Determine the (x, y) coordinate at the center of the cell enclosing the given text.  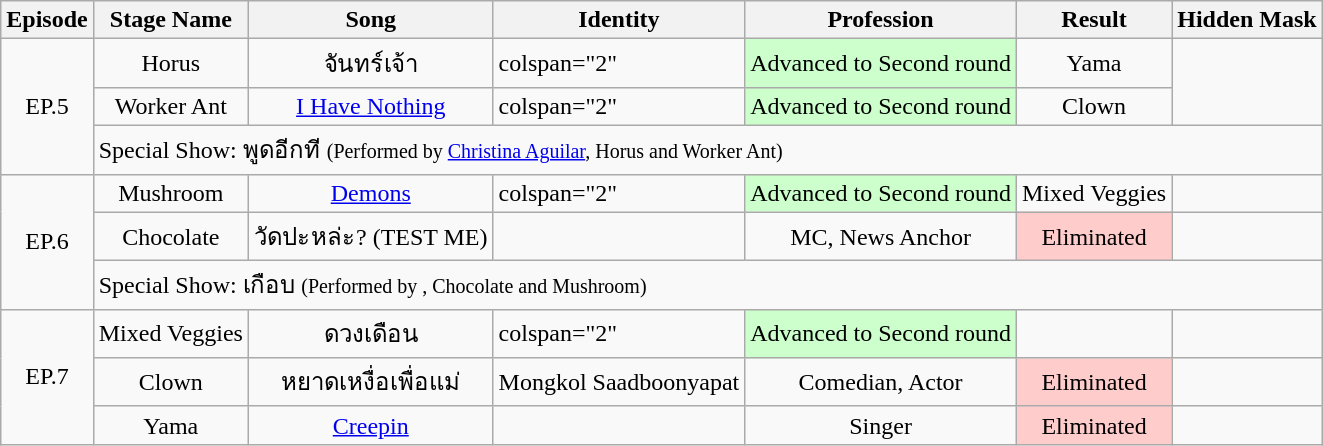
Result (1094, 20)
Demons (370, 193)
Comedian, Actor (881, 382)
Mushroom (170, 193)
Hidden Mask (1247, 20)
Creepin (370, 425)
EP.6 (47, 242)
I Have Nothing (370, 106)
Stage Name (170, 20)
Episode (47, 20)
Profession (881, 20)
MC, News Anchor (881, 236)
Song (370, 20)
วัดปะหล่ะ? (TEST ME) (370, 236)
Chocolate (170, 236)
Singer (881, 425)
Worker Ant (170, 106)
Special Show: เกือบ (Performed by , Chocolate and Mushroom) (708, 286)
หยาดเหงื่อเพื่อแม่ (370, 382)
Identity (619, 20)
Mongkol Saadboonyapat (619, 382)
จันทร์เจ้า (370, 64)
ดวงเดือน (370, 334)
EP.5 (47, 106)
Special Show: พูดอีกที (Performed by Christina Aguilar, Horus and Worker Ant) (708, 150)
Horus (170, 64)
EP.7 (47, 376)
